For the text-containing cell, return its midpoint in [X, Y] coordinate format. 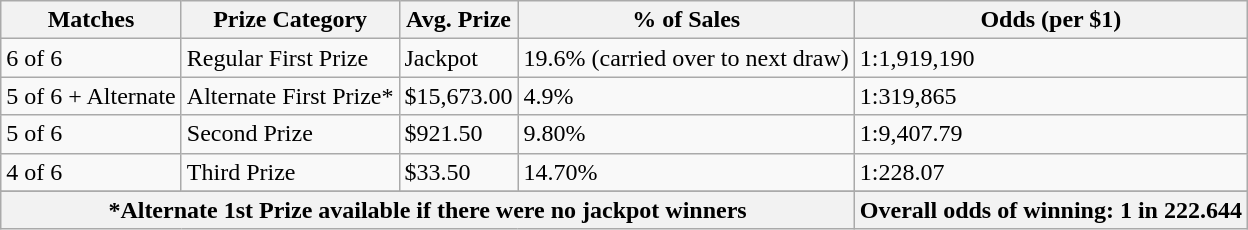
1:1,919,190 [1050, 58]
Jackpot [458, 58]
Second Prize [290, 134]
5 of 6 + Alternate [92, 96]
4 of 6 [92, 172]
Alternate First Prize* [290, 96]
4.9% [686, 96]
19.6% (carried over to next draw) [686, 58]
1:228.07 [1050, 172]
$921.50 [458, 134]
9.80% [686, 134]
5 of 6 [92, 134]
$33.50 [458, 172]
14.70% [686, 172]
Overall odds of winning: 1 in 222.644 [1050, 210]
*Alternate 1st Prize available if there were no jackpot winners [428, 210]
Regular First Prize [290, 58]
1:9,407.79 [1050, 134]
% of Sales [686, 20]
$15,673.00 [458, 96]
Third Prize [290, 172]
6 of 6 [92, 58]
Odds (per $1) [1050, 20]
Matches [92, 20]
1:319,865 [1050, 96]
Avg. Prize [458, 20]
Prize Category [290, 20]
